From the cell containing the given text, extract its center point as (X, Y) coordinate. 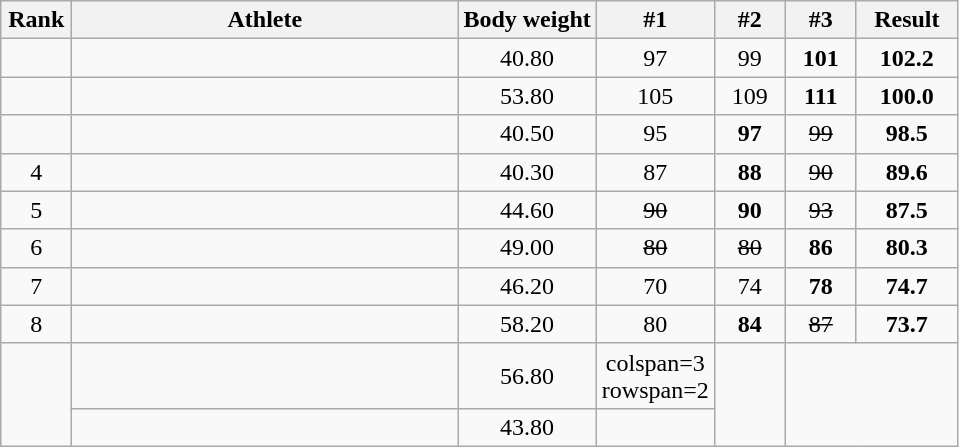
6 (36, 248)
#1 (655, 20)
102.2 (906, 58)
73.7 (906, 324)
44.60 (527, 210)
105 (655, 96)
111 (820, 96)
46.20 (527, 286)
86 (820, 248)
4 (36, 172)
88 (750, 172)
100.0 (906, 96)
7 (36, 286)
colspan=3 rowspan=2 (655, 376)
#3 (820, 20)
101 (820, 58)
93 (820, 210)
95 (655, 134)
58.20 (527, 324)
5 (36, 210)
49.00 (527, 248)
109 (750, 96)
40.80 (527, 58)
78 (820, 286)
Rank (36, 20)
70 (655, 286)
8 (36, 324)
43.80 (527, 427)
74 (750, 286)
98.5 (906, 134)
80.3 (906, 248)
Result (906, 20)
#2 (750, 20)
40.50 (527, 134)
87.5 (906, 210)
56.80 (527, 376)
74.7 (906, 286)
84 (750, 324)
Athlete (265, 20)
53.80 (527, 96)
40.30 (527, 172)
Body weight (527, 20)
89.6 (906, 172)
